Locate the cell with the specified text and output its (X, Y) center coordinate. 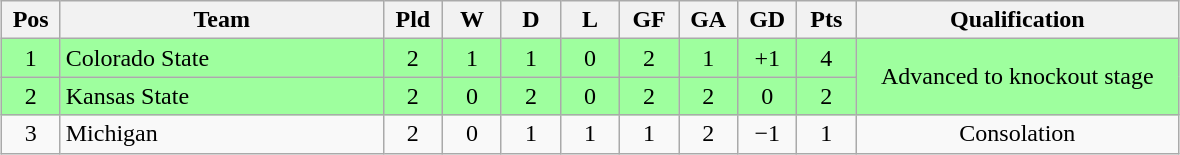
Kansas State (222, 96)
GF (650, 20)
Qualification (1018, 20)
D (530, 20)
+1 (768, 58)
Advanced to knockout stage (1018, 77)
Pos (30, 20)
Michigan (222, 134)
Colorado State (222, 58)
GD (768, 20)
Pts (826, 20)
GA (708, 20)
−1 (768, 134)
4 (826, 58)
3 (30, 134)
Team (222, 20)
L (590, 20)
Consolation (1018, 134)
Pld (412, 20)
W (472, 20)
